Extract the (x, y) coordinate from the center of the cell holding the provided text.  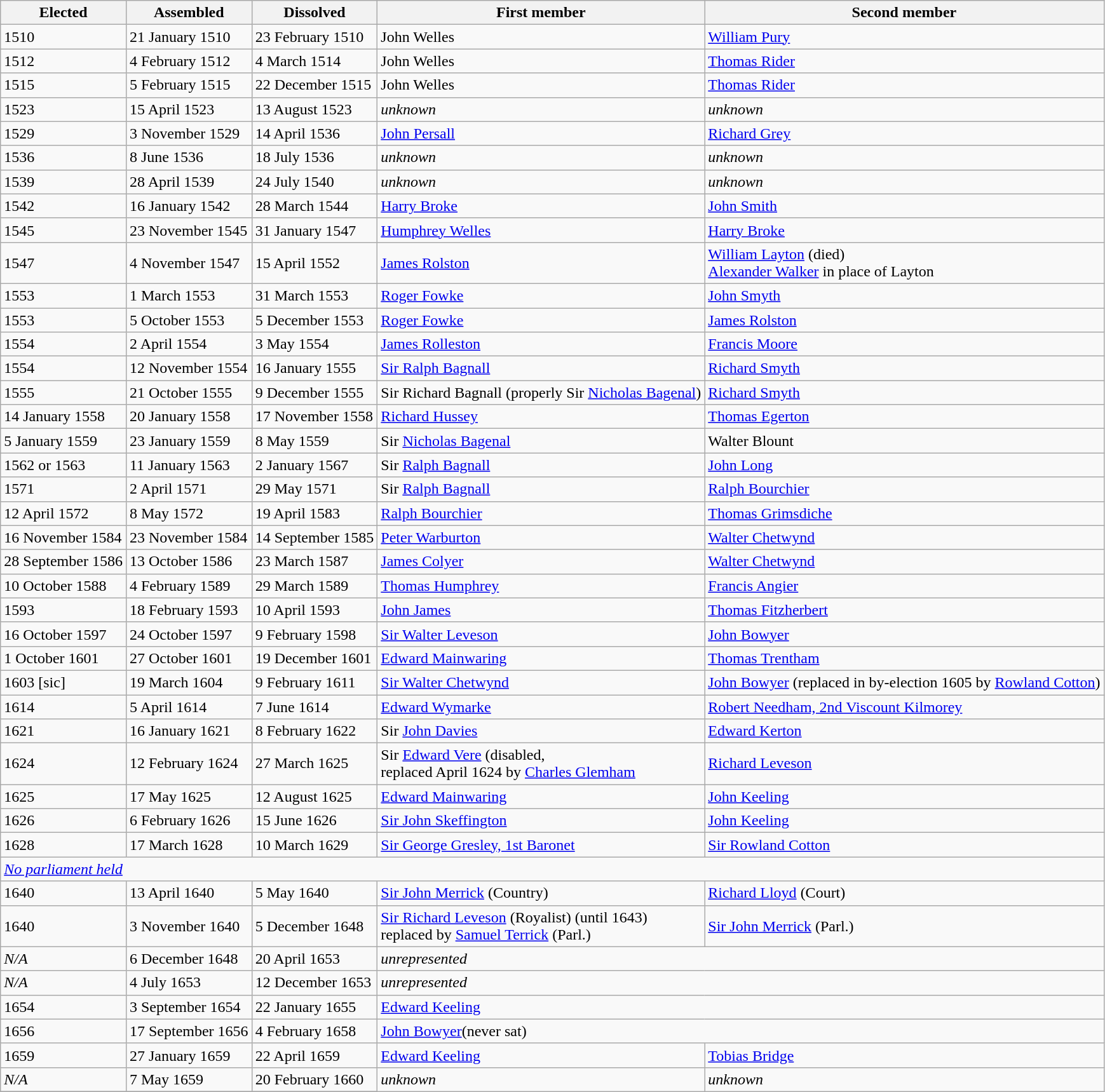
20 April 1653 (315, 959)
15 April 1552 (315, 263)
24 July 1540 (315, 182)
8 February 1622 (315, 731)
22 January 1655 (315, 1007)
18 February 1593 (189, 610)
Sir Rowland Cotton (904, 845)
1621 (64, 731)
16 January 1542 (189, 206)
1529 (64, 133)
9 February 1611 (315, 682)
Sir John Davies (541, 731)
16 November 1584 (64, 537)
Thomas Trentham (904, 658)
1654 (64, 1007)
16 January 1555 (315, 368)
Richard Lloyd (Court) (904, 893)
28 September 1586 (64, 562)
John Bowyer(never sat) (741, 1031)
5 May 1640 (315, 893)
15 April 1523 (189, 109)
Richard Grey (904, 133)
Edward Wymarke (541, 707)
11 January 1563 (189, 465)
John Bowyer (replaced in by-election 1605 by Rowland Cotton) (904, 682)
31 March 1553 (315, 295)
12 April 1572 (64, 513)
3 May 1554 (315, 344)
Thomas Grimsdiche (904, 513)
27 March 1625 (315, 764)
22 April 1659 (315, 1055)
4 February 1512 (189, 61)
23 November 1584 (189, 537)
Robert Needham, 2nd Viscount Kilmorey (904, 707)
4 February 1589 (189, 586)
13 October 1586 (189, 562)
31 January 1547 (315, 230)
1 October 1601 (64, 658)
James Rolleston (541, 344)
4 July 1653 (189, 983)
27 January 1659 (189, 1055)
23 November 1545 (189, 230)
Humphrey Welles (541, 230)
Elected (64, 13)
29 March 1589 (315, 586)
21 October 1555 (189, 393)
No parliament held (552, 869)
Sir Walter Leveson (541, 634)
7 June 1614 (315, 707)
5 February 1515 (189, 85)
1510 (64, 37)
23 January 1559 (189, 441)
5 October 1553 (189, 320)
12 February 1624 (189, 764)
2 January 1567 (315, 465)
8 May 1559 (315, 441)
16 January 1621 (189, 731)
Sir John Skeffington (541, 821)
1603 [sic] (64, 682)
28 April 1539 (189, 182)
10 October 1588 (64, 586)
Peter Warburton (541, 537)
5 April 1614 (189, 707)
16 October 1597 (64, 634)
Richard Leveson (904, 764)
19 March 1604 (189, 682)
Sir Walter Chetwynd (541, 682)
John Long (904, 465)
1539 (64, 182)
27 October 1601 (189, 658)
Sir Richard Bagnall (properly Sir Nicholas Bagenal) (541, 393)
John Persall (541, 133)
6 December 1648 (189, 959)
17 May 1625 (189, 797)
Edward Kerton (904, 731)
4 November 1547 (189, 263)
John Bowyer (904, 634)
1593 (64, 610)
12 December 1653 (315, 983)
Dissolved (315, 13)
1625 (64, 797)
9 December 1555 (315, 393)
5 January 1559 (64, 441)
12 November 1554 (189, 368)
29 May 1571 (315, 489)
1523 (64, 109)
1555 (64, 393)
Sir Edward Vere (disabled, replaced April 1624 by Charles Glemham (541, 764)
William Pury (904, 37)
Thomas Egerton (904, 417)
Second member (904, 13)
James Colyer (541, 562)
23 March 1587 (315, 562)
Sir John Merrick (Parl.) (904, 926)
20 January 1558 (189, 417)
Francis Moore (904, 344)
15 June 1626 (315, 821)
4 March 1514 (315, 61)
23 February 1510 (315, 37)
Assembled (189, 13)
14 September 1585 (315, 537)
17 March 1628 (189, 845)
1571 (64, 489)
Francis Angier (904, 586)
4 February 1658 (315, 1031)
Richard Hussey (541, 417)
1536 (64, 158)
First member (541, 13)
3 November 1529 (189, 133)
2 April 1554 (189, 344)
17 November 1558 (315, 417)
5 December 1553 (315, 320)
1614 (64, 707)
19 April 1583 (315, 513)
7 May 1659 (189, 1079)
9 February 1598 (315, 634)
John Smith (904, 206)
5 December 1648 (315, 926)
2 April 1571 (189, 489)
8 May 1572 (189, 513)
Thomas Humphrey (541, 586)
22 December 1515 (315, 85)
14 April 1536 (315, 133)
12 August 1625 (315, 797)
3 September 1654 (189, 1007)
Sir George Gresley, 1st Baronet (541, 845)
10 April 1593 (315, 610)
19 December 1601 (315, 658)
Walter Blount (904, 441)
1562 or 1563 (64, 465)
1628 (64, 845)
24 October 1597 (189, 634)
10 March 1629 (315, 845)
13 April 1640 (189, 893)
Sir Richard Leveson (Royalist) (until 1643)replaced by Samuel Terrick (Parl.) (541, 926)
1547 (64, 263)
17 September 1656 (189, 1031)
1515 (64, 85)
John James (541, 610)
18 July 1536 (315, 158)
John Smyth (904, 295)
14 January 1558 (64, 417)
Sir John Merrick (Country) (541, 893)
1512 (64, 61)
1545 (64, 230)
1656 (64, 1031)
28 March 1544 (315, 206)
1626 (64, 821)
Sir Nicholas Bagenal (541, 441)
20 February 1660 (315, 1079)
6 February 1626 (189, 821)
1624 (64, 764)
13 August 1523 (315, 109)
1542 (64, 206)
21 January 1510 (189, 37)
8 June 1536 (189, 158)
1659 (64, 1055)
Tobias Bridge (904, 1055)
1 March 1553 (189, 295)
William Layton (died)Alexander Walker in place of Layton (904, 263)
3 November 1640 (189, 926)
Thomas Fitzherbert (904, 610)
